Pinpoint the cell where the given text exists, returning its (X, Y) midpoint coordinate. 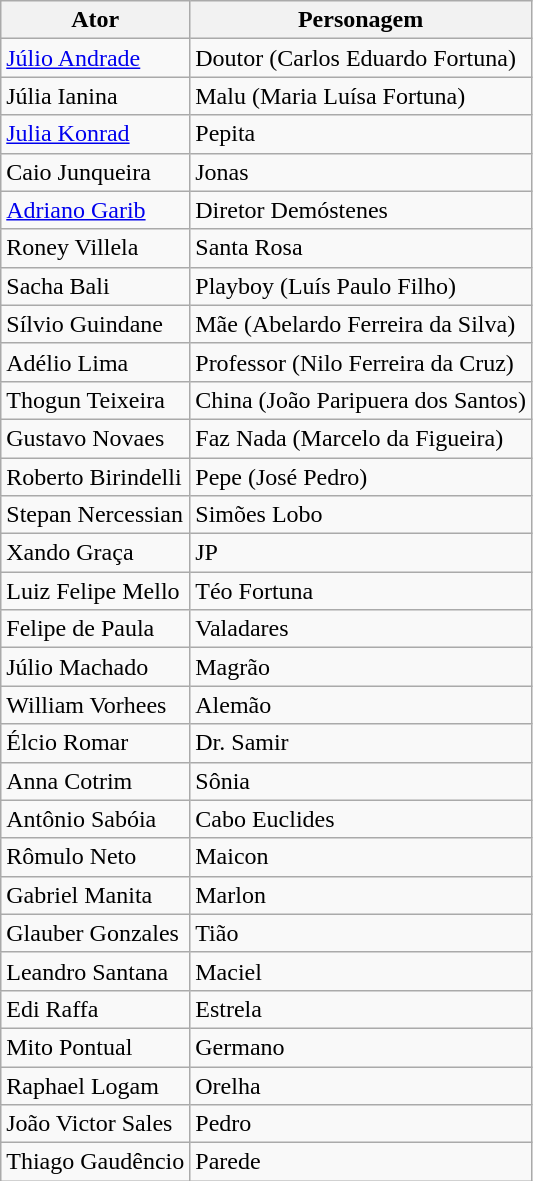
Téo Fortuna (361, 591)
Personagem (361, 20)
Antônio Sabóia (96, 819)
Valadares (361, 629)
William Vorhees (96, 705)
Germano (361, 1047)
Adélio Lima (96, 362)
JP (361, 553)
Mãe (Abelardo Ferreira da Silva) (361, 324)
Luiz Felipe Mello (96, 591)
Júlia Ianina (96, 96)
Mito Pontual (96, 1047)
Júlio Machado (96, 667)
Estrela (361, 1009)
Julia Konrad (96, 134)
Malu (Maria Luísa Fortuna) (361, 96)
Felipe de Paula (96, 629)
Faz Nada (Marcelo da Figueira) (361, 438)
Orelha (361, 1085)
Jonas (361, 172)
Leandro Santana (96, 971)
Alemão (361, 705)
Parede (361, 1162)
Pepita (361, 134)
Raphael Logam (96, 1085)
João Victor Sales (96, 1124)
China (João Paripuera dos Santos) (361, 400)
Pepe (José Pedro) (361, 477)
Glauber Gonzales (96, 933)
Xando Graça (96, 553)
Gabriel Manita (96, 895)
Gustavo Novaes (96, 438)
Simões Lobo (361, 515)
Anna Cotrim (96, 781)
Dr. Samir (361, 743)
Júlio Andrade (96, 58)
Thogun Teixeira (96, 400)
Magrão (361, 667)
Pedro (361, 1124)
Sônia (361, 781)
Edi Raffa (96, 1009)
Professor (Nilo Ferreira da Cruz) (361, 362)
Diretor Demóstenes (361, 210)
Playboy (Luís Paulo Filho) (361, 286)
Sacha Bali (96, 286)
Rômulo Neto (96, 857)
Doutor (Carlos Eduardo Fortuna) (361, 58)
Roberto Birindelli (96, 477)
Thiago Gaudêncio (96, 1162)
Élcio Romar (96, 743)
Roney Villela (96, 248)
Maicon (361, 857)
Marlon (361, 895)
Tião (361, 933)
Adriano Garib (96, 210)
Cabo Euclides (361, 819)
Sílvio Guindane (96, 324)
Santa Rosa (361, 248)
Stepan Nercessian (96, 515)
Ator (96, 20)
Maciel (361, 971)
Caio Junqueira (96, 172)
